Return the (X, Y) coordinate for the center point of the cell that contains the specified text.  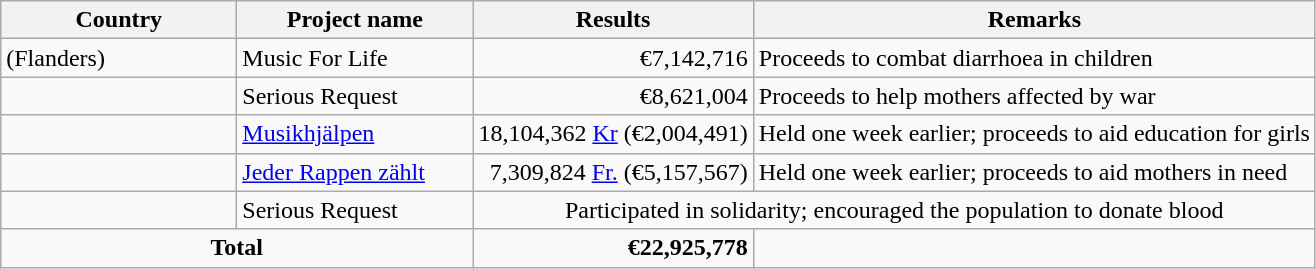
(Flanders) (119, 58)
Jeder Rappen zählt (355, 172)
Remarks (1034, 20)
Proceeds to help mothers affected by war (1034, 96)
Country (119, 20)
Proceeds to combat diarrhoea in children (1034, 58)
Results (613, 20)
7,309,824 Fr. (€5,157,567) (613, 172)
18,104,362 Kr (€2,004,491) (613, 134)
€7,142,716 (613, 58)
€8,621,004 (613, 96)
Held one week earlier; proceeds to aid education for girls (1034, 134)
Total (237, 248)
€22,925,778 (613, 248)
Held one week earlier; proceeds to aid mothers in need (1034, 172)
Participated in solidarity; encouraged the population to donate blood (894, 210)
Project name (355, 20)
Musikhjälpen (355, 134)
Music For Life (355, 58)
